From the cell containing the given text, extract its center point as (x, y) coordinate. 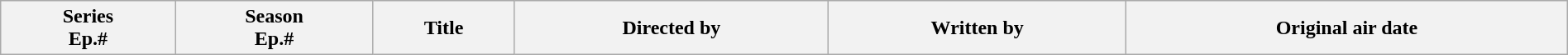
SeasonEp.# (275, 28)
Directed by (672, 28)
Original air date (1347, 28)
Written by (978, 28)
SeriesEp.# (88, 28)
Title (443, 28)
